For the text-containing cell, return its midpoint in (X, Y) coordinate format. 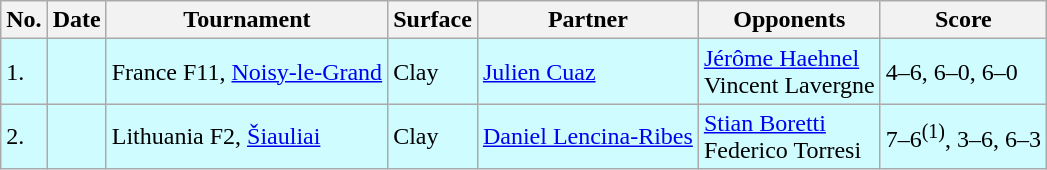
Tournament (246, 20)
France F11, Noisy-le-Grand (246, 72)
Date (76, 20)
Partner (588, 20)
7–6(1), 3–6, 6–3 (963, 136)
Jérôme Haehnel Vincent Lavergne (789, 72)
2. (24, 136)
Score (963, 20)
4–6, 6–0, 6–0 (963, 72)
Stian Boretti Federico Torresi (789, 136)
Lithuania F2, Šiauliai (246, 136)
No. (24, 20)
Daniel Lencina-Ribes (588, 136)
Julien Cuaz (588, 72)
Opponents (789, 20)
1. (24, 72)
Surface (433, 20)
